Provide the (x, y) coordinate of the cell's center where the given text is located.  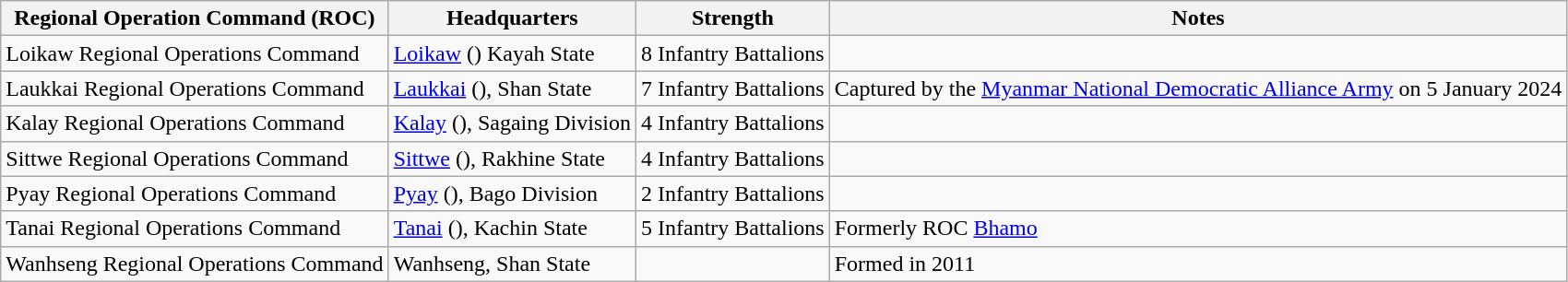
Formed in 2011 (1198, 264)
Wanhseng, Shan State (512, 264)
Headquarters (512, 18)
Notes (1198, 18)
Pyay (), Bago Division (512, 194)
Kalay Regional Operations Command (195, 123)
7 Infantry Battalions (733, 88)
Pyay Regional Operations Command (195, 194)
Sittwe (), Rakhine State (512, 159)
2 Infantry Battalions (733, 194)
Loikaw Regional Operations Command (195, 53)
5 Infantry Battalions (733, 229)
Regional Operation Command (ROC) (195, 18)
Laukkai Regional Operations Command (195, 88)
Formerly ROC Bhamo (1198, 229)
Kalay (), Sagaing Division (512, 123)
Tanai (), Kachin State (512, 229)
Wanhseng Regional Operations Command (195, 264)
Captured by the Myanmar National Democratic Alliance Army on 5 January 2024 (1198, 88)
Tanai Regional Operations Command (195, 229)
Strength (733, 18)
Sittwe Regional Operations Command (195, 159)
Laukkai (), Shan State (512, 88)
Loikaw () Kayah State (512, 53)
8 Infantry Battalions (733, 53)
